Extract the (X, Y) coordinate from the center of the cell holding the provided text.  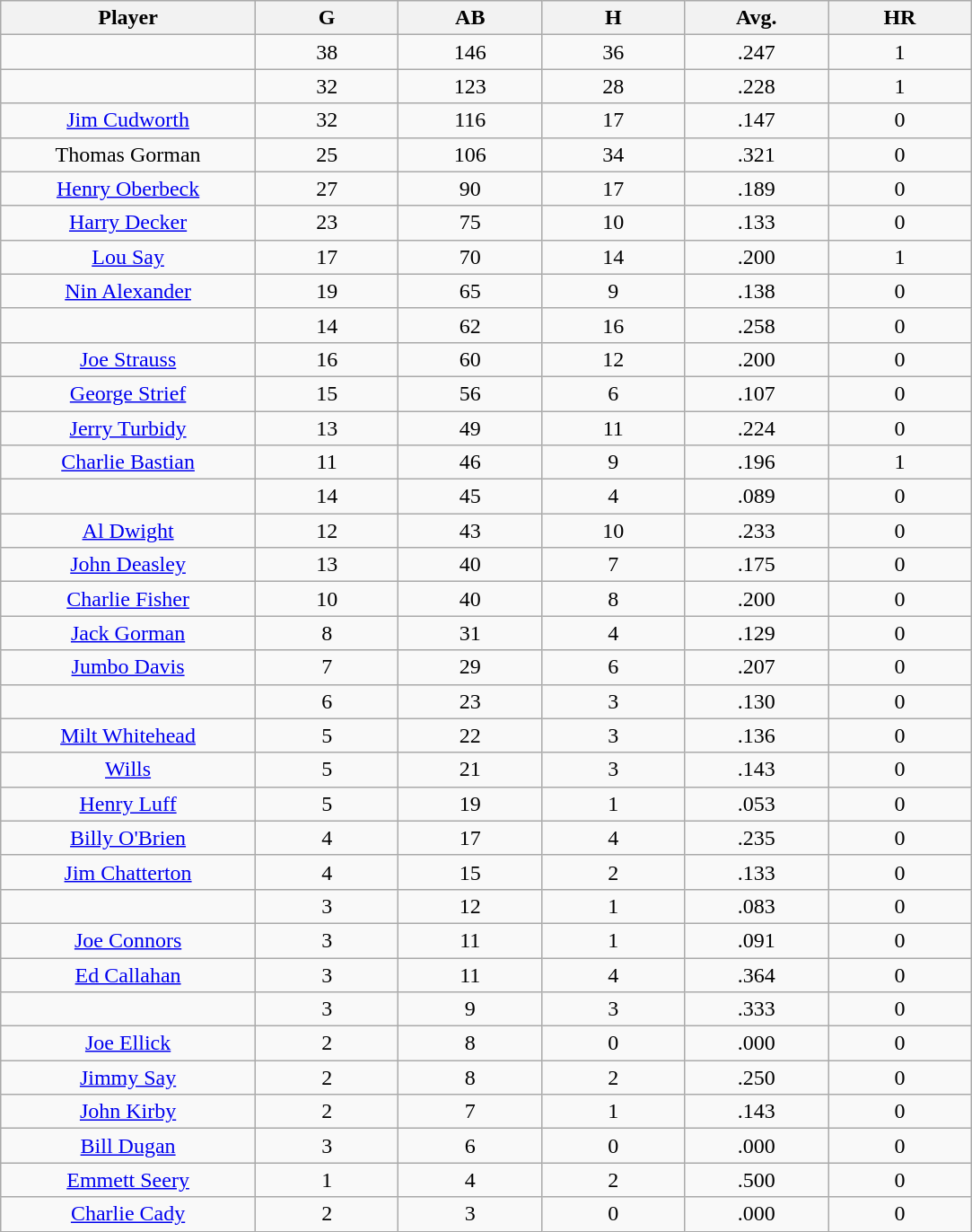
43 (470, 531)
25 (327, 154)
Joe Strauss (128, 359)
.250 (757, 1078)
106 (470, 154)
146 (470, 52)
AB (470, 18)
.207 (757, 667)
Henry Luff (128, 804)
.189 (757, 189)
.235 (757, 838)
Jerry Turbidy (128, 428)
34 (613, 154)
Jack Gorman (128, 633)
Emmett Seery (128, 1180)
.175 (757, 565)
Milt Whitehead (128, 735)
29 (470, 667)
G (327, 18)
.321 (757, 154)
.258 (757, 325)
Wills (128, 770)
45 (470, 497)
Lou Say (128, 257)
Joe Connors (128, 940)
Henry Oberbeck (128, 189)
.129 (757, 633)
21 (470, 770)
Al Dwight (128, 531)
Bill Dugan (128, 1146)
46 (470, 462)
John Deasley (128, 565)
.333 (757, 1009)
49 (470, 428)
Nin Alexander (128, 291)
Player (128, 18)
90 (470, 189)
Charlie Fisher (128, 599)
HR (900, 18)
.228 (757, 86)
.107 (757, 393)
.053 (757, 804)
Jim Cudworth (128, 120)
George Strief (128, 393)
65 (470, 291)
.091 (757, 940)
27 (327, 189)
22 (470, 735)
.247 (757, 52)
Avg. (757, 18)
Thomas Gorman (128, 154)
60 (470, 359)
H (613, 18)
Jimmy Say (128, 1078)
.136 (757, 735)
John Kirby (128, 1112)
123 (470, 86)
Jumbo Davis (128, 667)
Ed Callahan (128, 974)
.233 (757, 531)
62 (470, 325)
31 (470, 633)
Harry Decker (128, 223)
Joe Ellick (128, 1043)
56 (470, 393)
.364 (757, 974)
.130 (757, 701)
28 (613, 86)
116 (470, 120)
36 (613, 52)
Charlie Cady (128, 1214)
.196 (757, 462)
.089 (757, 497)
75 (470, 223)
.224 (757, 428)
Charlie Bastian (128, 462)
.500 (757, 1180)
.147 (757, 120)
.083 (757, 906)
70 (470, 257)
Billy O'Brien (128, 838)
38 (327, 52)
.138 (757, 291)
Jim Chatterton (128, 872)
